Locate the cell with the specified text and output its [X, Y] center coordinate. 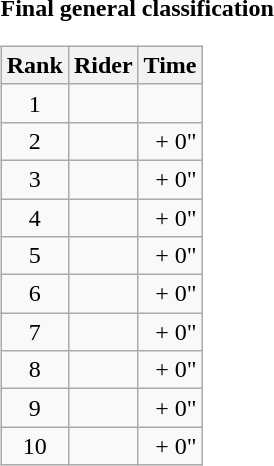
4 [34, 217]
5 [34, 256]
1 [34, 103]
2 [34, 141]
Rank [34, 65]
7 [34, 332]
9 [34, 408]
3 [34, 179]
Time [170, 65]
Rider [103, 65]
6 [34, 294]
8 [34, 370]
10 [34, 446]
